Output the (X, Y) coordinate of the center of the cell containing the given text.  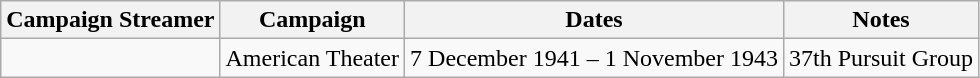
Campaign (312, 20)
Dates (594, 20)
7 December 1941 – 1 November 1943 (594, 58)
American Theater (312, 58)
37th Pursuit Group (880, 58)
Notes (880, 20)
Campaign Streamer (110, 20)
